Locate the cell with the specified text and output its (x, y) center coordinate. 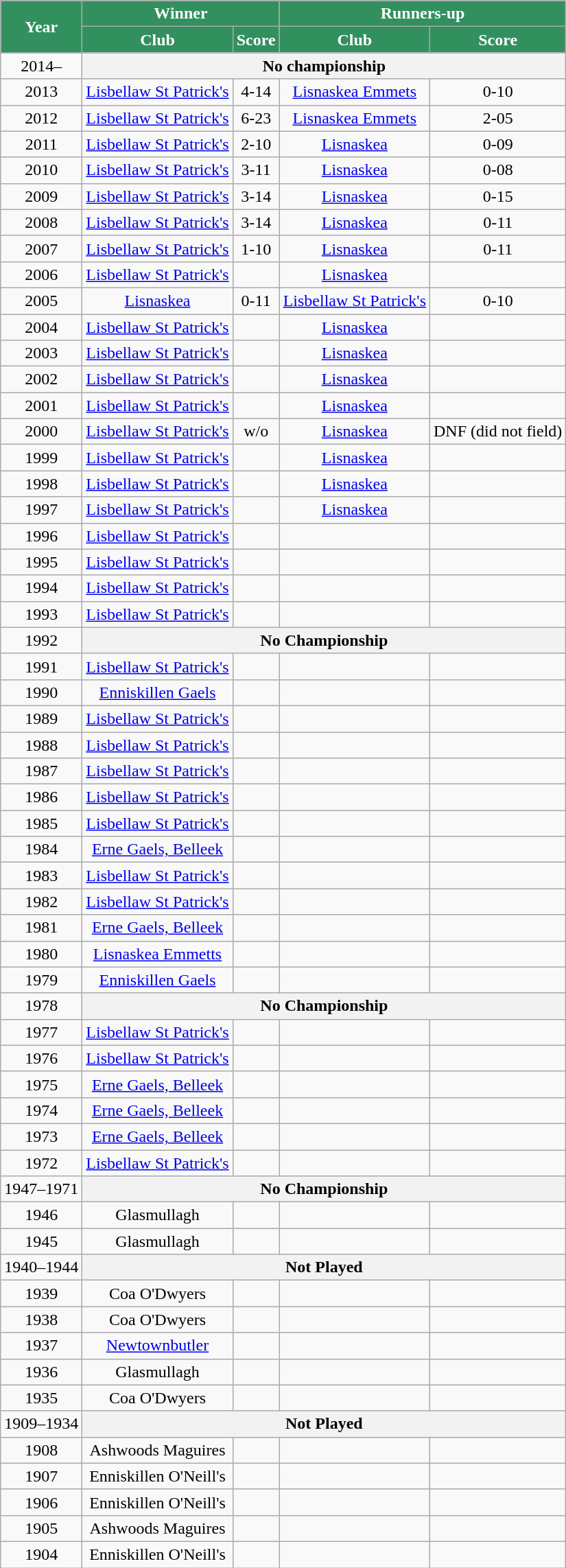
1987 (41, 771)
2007 (41, 248)
1974 (41, 1110)
1979 (41, 980)
1998 (41, 484)
1976 (41, 1058)
1904 (41, 1554)
1906 (41, 1502)
Runners-up (423, 14)
1938 (41, 1320)
1972 (41, 1163)
1909–1934 (41, 1424)
0-15 (498, 196)
1905 (41, 1528)
1947–1971 (41, 1189)
1981 (41, 928)
1988 (41, 745)
2004 (41, 327)
2005 (41, 301)
0-08 (498, 170)
w/o (256, 432)
2011 (41, 144)
2014– (41, 66)
1946 (41, 1215)
1986 (41, 797)
1908 (41, 1450)
2002 (41, 379)
2013 (41, 92)
2009 (41, 196)
1991 (41, 666)
1994 (41, 588)
Winner (181, 14)
1937 (41, 1346)
1935 (41, 1398)
1993 (41, 614)
Lisnaskea Emmetts (158, 954)
DNF (did not field) (498, 432)
2010 (41, 170)
2003 (41, 353)
4-14 (256, 92)
6-23 (256, 118)
2000 (41, 432)
No championship (324, 66)
2-10 (256, 144)
1983 (41, 876)
Newtownbutler (158, 1346)
1-10 (256, 248)
1940–1944 (41, 1267)
1995 (41, 562)
Year (41, 27)
1907 (41, 1476)
1939 (41, 1294)
1945 (41, 1241)
1982 (41, 902)
1936 (41, 1372)
1980 (41, 954)
1989 (41, 718)
3-11 (256, 170)
2008 (41, 222)
1990 (41, 692)
2006 (41, 274)
1975 (41, 1084)
1985 (41, 823)
1992 (41, 640)
2012 (41, 118)
1978 (41, 1006)
1977 (41, 1032)
2001 (41, 406)
1996 (41, 536)
2-05 (498, 118)
1999 (41, 458)
0-09 (498, 144)
1984 (41, 850)
1973 (41, 1136)
1997 (41, 510)
